Return (x, y) of the center of cell containing provided text 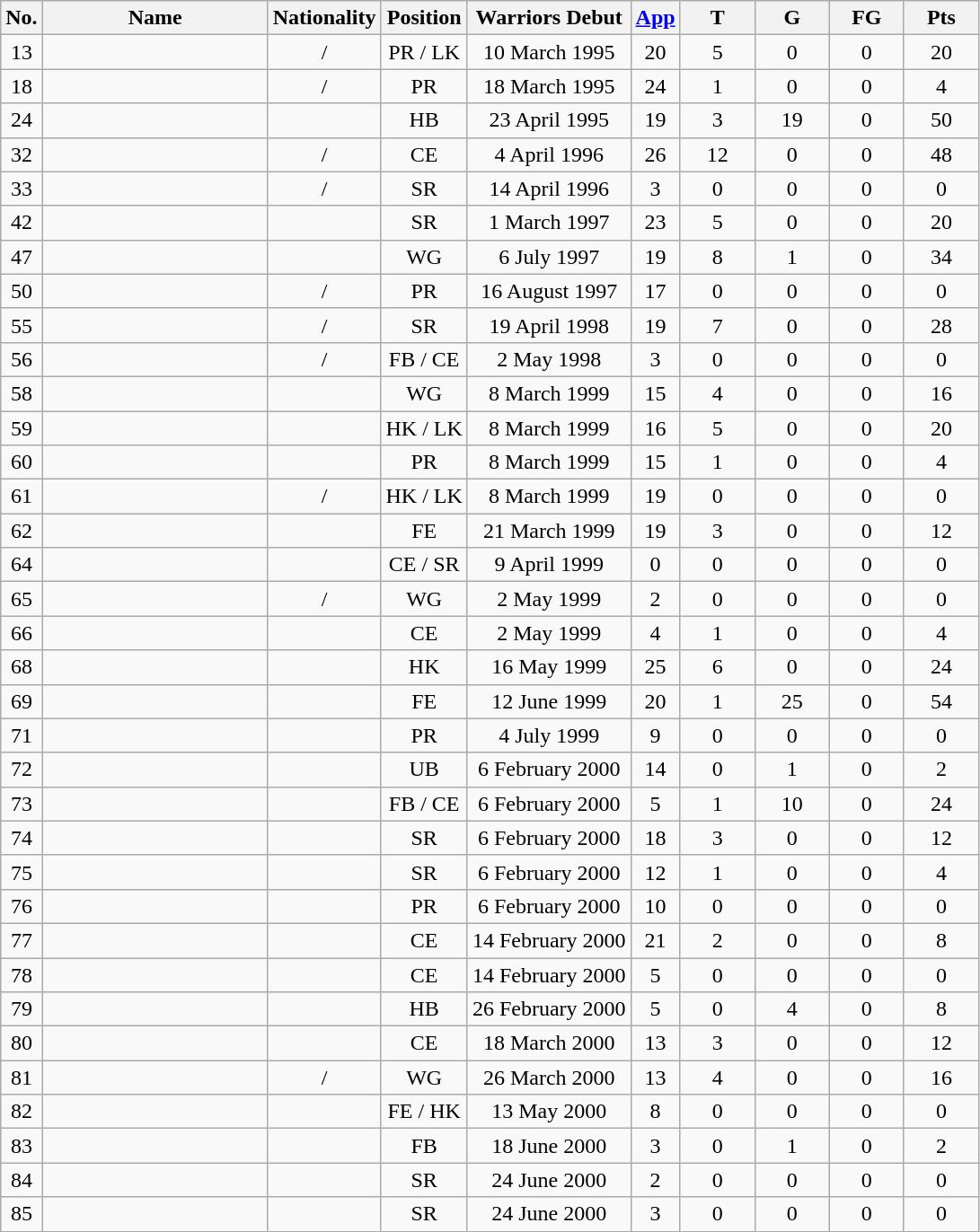
7 (717, 325)
65 (22, 599)
26 February 2000 (549, 1009)
81 (22, 1078)
64 (22, 565)
62 (22, 531)
10 March 1995 (549, 52)
23 April 1995 (549, 120)
55 (22, 325)
21 (656, 940)
85 (22, 1214)
CE / SR (424, 565)
19 April 1998 (549, 325)
33 (22, 189)
84 (22, 1180)
4 April 1996 (549, 154)
13 May 2000 (549, 1112)
G (792, 18)
66 (22, 633)
4 July 1999 (549, 735)
FG (866, 18)
69 (22, 701)
28 (941, 325)
9 (656, 735)
UB (424, 770)
42 (22, 223)
54 (941, 701)
59 (22, 428)
No. (22, 18)
17 (656, 291)
77 (22, 940)
72 (22, 770)
74 (22, 838)
71 (22, 735)
Pts (941, 18)
12 June 1999 (549, 701)
14 April 1996 (549, 189)
6 (717, 667)
79 (22, 1009)
47 (22, 257)
HK (424, 667)
18 March 2000 (549, 1043)
68 (22, 667)
56 (22, 359)
T (717, 18)
FE / HK (424, 1112)
App (656, 18)
82 (22, 1112)
9 April 1999 (549, 565)
48 (941, 154)
FB (424, 1146)
PR / LK (424, 52)
6 July 1997 (549, 257)
26 (656, 154)
18 June 2000 (549, 1146)
1 March 1997 (549, 223)
34 (941, 257)
16 May 1999 (549, 667)
Warriors Debut (549, 18)
80 (22, 1043)
78 (22, 974)
58 (22, 393)
76 (22, 906)
75 (22, 872)
Nationality (324, 18)
73 (22, 804)
Position (424, 18)
2 May 1998 (549, 359)
18 March 1995 (549, 86)
32 (22, 154)
16 August 1997 (549, 291)
Name (155, 18)
60 (22, 462)
61 (22, 497)
23 (656, 223)
83 (22, 1146)
14 (656, 770)
21 March 1999 (549, 531)
26 March 2000 (549, 1078)
